Extract the (X, Y) coordinate from the center of the cell holding the provided text.  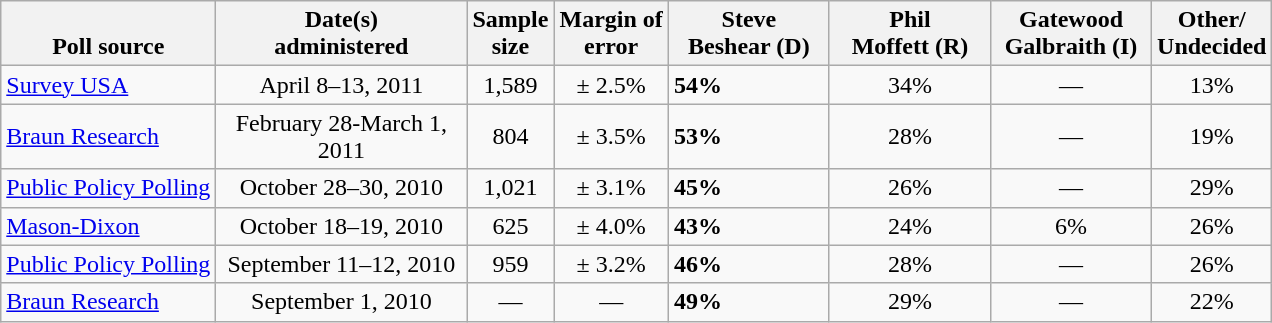
October 28–30, 2010 (342, 188)
804 (510, 136)
19% (1212, 136)
Survey USA (108, 85)
Other/Undecided (1212, 34)
13% (1212, 85)
Date(s)administered (342, 34)
959 (510, 264)
± 3.5% (611, 136)
625 (510, 226)
October 18–19, 2010 (342, 226)
± 4.0% (611, 226)
6% (1070, 226)
Margin oferror (611, 34)
1,021 (510, 188)
45% (748, 188)
GatewoodGalbraith (I) (1070, 34)
24% (910, 226)
September 1, 2010 (342, 302)
February 28-March 1, 2011 (342, 136)
34% (910, 85)
1,589 (510, 85)
Mason-Dixon (108, 226)
43% (748, 226)
53% (748, 136)
46% (748, 264)
Poll source (108, 34)
April 8–13, 2011 (342, 85)
± 3.2% (611, 264)
± 3.1% (611, 188)
± 2.5% (611, 85)
54% (748, 85)
Samplesize (510, 34)
September 11–12, 2010 (342, 264)
49% (748, 302)
PhilMoffett (R) (910, 34)
22% (1212, 302)
SteveBeshear (D) (748, 34)
